For the text-containing cell, return its midpoint in [X, Y] coordinate format. 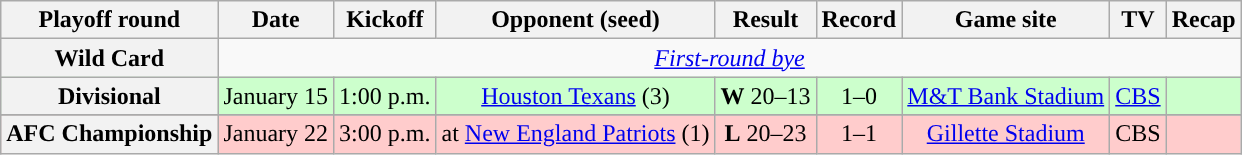
Record [859, 20]
W 20–13 [766, 96]
1–1 [859, 134]
Opponent (seed) [576, 20]
Recap [1204, 20]
1:00 p.m. [385, 96]
TV [1138, 20]
Gillette Stadium [1006, 134]
L 20–23 [766, 134]
at New England Patriots (1) [576, 134]
Kickoff [385, 20]
3:00 p.m. [385, 134]
Houston Texans (3) [576, 96]
Playoff round [110, 20]
Date [276, 20]
January 15 [276, 96]
January 22 [276, 134]
Wild Card [110, 58]
AFC Championship [110, 134]
Result [766, 20]
1–0 [859, 96]
Divisional [110, 96]
M&T Bank Stadium [1006, 96]
Game site [1006, 20]
First-round bye [730, 58]
